Locate the cell with the specified text and output its (x, y) center coordinate. 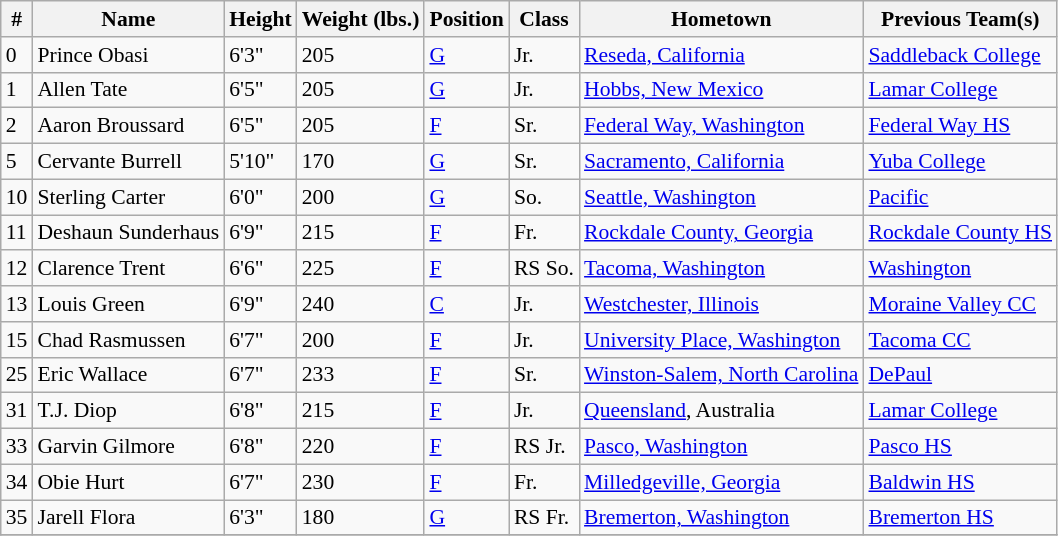
31 (17, 411)
170 (361, 162)
Seattle, Washington (721, 197)
13 (17, 304)
10 (17, 197)
5 (17, 162)
So. (544, 197)
Cervante Burrell (128, 162)
Obie Hurt (128, 482)
Chad Rasmussen (128, 340)
Rockdale County HS (960, 233)
Bremerton HS (960, 518)
Weight (lbs.) (361, 19)
11 (17, 233)
Clarence Trent (128, 269)
Sterling Carter (128, 197)
Milledgeville, Georgia (721, 482)
Height (260, 19)
Hometown (721, 19)
35 (17, 518)
Bremerton, Washington (721, 518)
Louis Green (128, 304)
15 (17, 340)
Washington (960, 269)
T.J. Diop (128, 411)
Prince Obasi (128, 55)
0 (17, 55)
Deshaun Sunderhaus (128, 233)
Eric Wallace (128, 375)
# (17, 19)
Name (128, 19)
Queensland, Australia (721, 411)
220 (361, 447)
240 (361, 304)
6'0" (260, 197)
Saddleback College (960, 55)
225 (361, 269)
Position (466, 19)
University Place, Washington (721, 340)
Tacoma CC (960, 340)
DePaul (960, 375)
2 (17, 126)
Winston-Salem, North Carolina (721, 375)
Pacific (960, 197)
230 (361, 482)
Previous Team(s) (960, 19)
Sacramento, California (721, 162)
Aaron Broussard (128, 126)
Reseda, California (721, 55)
233 (361, 375)
180 (361, 518)
RS Fr. (544, 518)
Baldwin HS (960, 482)
Pasco HS (960, 447)
Allen Tate (128, 90)
5'10" (260, 162)
Federal Way HS (960, 126)
Moraine Valley CC (960, 304)
Federal Way, Washington (721, 126)
Hobbs, New Mexico (721, 90)
Class (544, 19)
1 (17, 90)
Westchester, Illinois (721, 304)
RS So. (544, 269)
C (466, 304)
Pasco, Washington (721, 447)
Tacoma, Washington (721, 269)
Rockdale County, Georgia (721, 233)
Garvin Gilmore (128, 447)
RS Jr. (544, 447)
33 (17, 447)
25 (17, 375)
Jarell Flora (128, 518)
34 (17, 482)
Yuba College (960, 162)
6'6" (260, 269)
12 (17, 269)
